Search for the cell housing the specified text and yield its (X, Y) center coordinate. 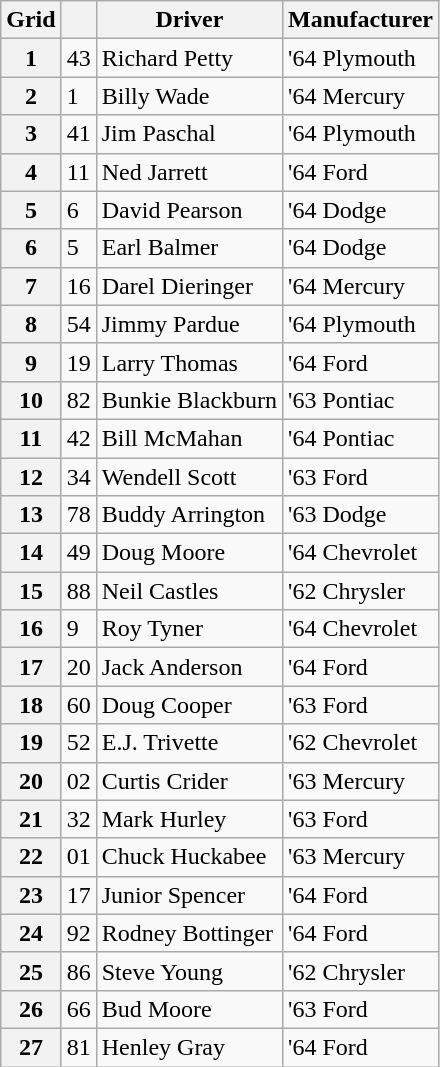
7 (31, 286)
Neil Castles (189, 591)
4 (31, 172)
Curtis Crider (189, 781)
24 (31, 933)
Richard Petty (189, 58)
32 (78, 819)
54 (78, 324)
22 (31, 857)
'64 Pontiac (361, 438)
David Pearson (189, 210)
Bunkie Blackburn (189, 400)
60 (78, 705)
21 (31, 819)
Ned Jarrett (189, 172)
Doug Cooper (189, 705)
Grid (31, 20)
Driver (189, 20)
Darel Dieringer (189, 286)
78 (78, 515)
'62 Chevrolet (361, 743)
Billy Wade (189, 96)
'63 Dodge (361, 515)
3 (31, 134)
Jimmy Pardue (189, 324)
27 (31, 1047)
Doug Moore (189, 553)
25 (31, 971)
23 (31, 895)
49 (78, 553)
Larry Thomas (189, 362)
'63 Pontiac (361, 400)
Rodney Bottinger (189, 933)
2 (31, 96)
86 (78, 971)
8 (31, 324)
Jack Anderson (189, 667)
41 (78, 134)
Henley Gray (189, 1047)
82 (78, 400)
43 (78, 58)
Mark Hurley (189, 819)
26 (31, 1009)
02 (78, 781)
Wendell Scott (189, 477)
88 (78, 591)
Jim Paschal (189, 134)
12 (31, 477)
15 (31, 591)
52 (78, 743)
66 (78, 1009)
Junior Spencer (189, 895)
81 (78, 1047)
Steve Young (189, 971)
Bill McMahan (189, 438)
42 (78, 438)
Roy Tyner (189, 629)
Buddy Arrington (189, 515)
14 (31, 553)
Manufacturer (361, 20)
Earl Balmer (189, 248)
E.J. Trivette (189, 743)
13 (31, 515)
18 (31, 705)
10 (31, 400)
Bud Moore (189, 1009)
01 (78, 857)
92 (78, 933)
34 (78, 477)
Chuck Huckabee (189, 857)
